Capture the cell that displays the provided text and extract its [X, Y] central coordinate. 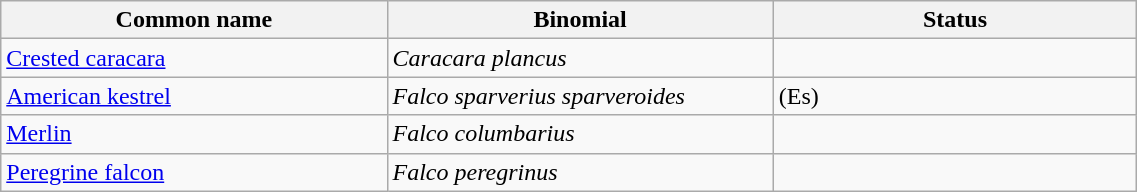
Common name [194, 20]
Falco columbarius [580, 134]
Merlin [194, 134]
(Es) [955, 96]
Status [955, 20]
Peregrine falcon [194, 172]
Falco sparverius sparveroides [580, 96]
Caracara plancus [580, 58]
Binomial [580, 20]
Crested caracara [194, 58]
Falco peregrinus [580, 172]
American kestrel [194, 96]
